For the text-containing cell, return its midpoint in (x, y) coordinate format. 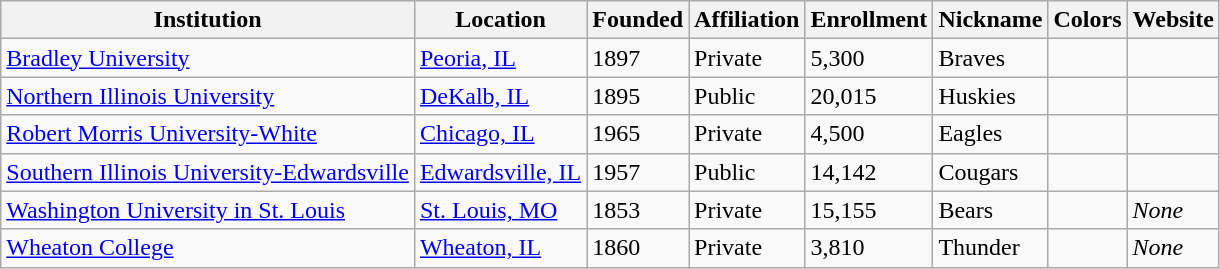
1895 (638, 96)
5,300 (869, 58)
Braves (990, 58)
Cougars (990, 172)
20,015 (869, 96)
Website (1173, 20)
Edwardsville, IL (500, 172)
DeKalb, IL (500, 96)
Eagles (990, 134)
14,142 (869, 172)
Location (500, 20)
Institution (208, 20)
Chicago, IL (500, 134)
1853 (638, 210)
Washington University in St. Louis (208, 210)
Thunder (990, 248)
1965 (638, 134)
Bradley University (208, 58)
Nickname (990, 20)
4,500 (869, 134)
Southern Illinois University-Edwardsville (208, 172)
St. Louis, MO (500, 210)
Bears (990, 210)
Northern Illinois University (208, 96)
Founded (638, 20)
Robert Morris University-White (208, 134)
Peoria, IL (500, 58)
Huskies (990, 96)
Enrollment (869, 20)
Wheaton College (208, 248)
3,810 (869, 248)
15,155 (869, 210)
Colors (1088, 20)
1860 (638, 248)
Wheaton, IL (500, 248)
Affiliation (747, 20)
1897 (638, 58)
1957 (638, 172)
